Determine the [x, y] coordinate at the center of the cell enclosing the given text.  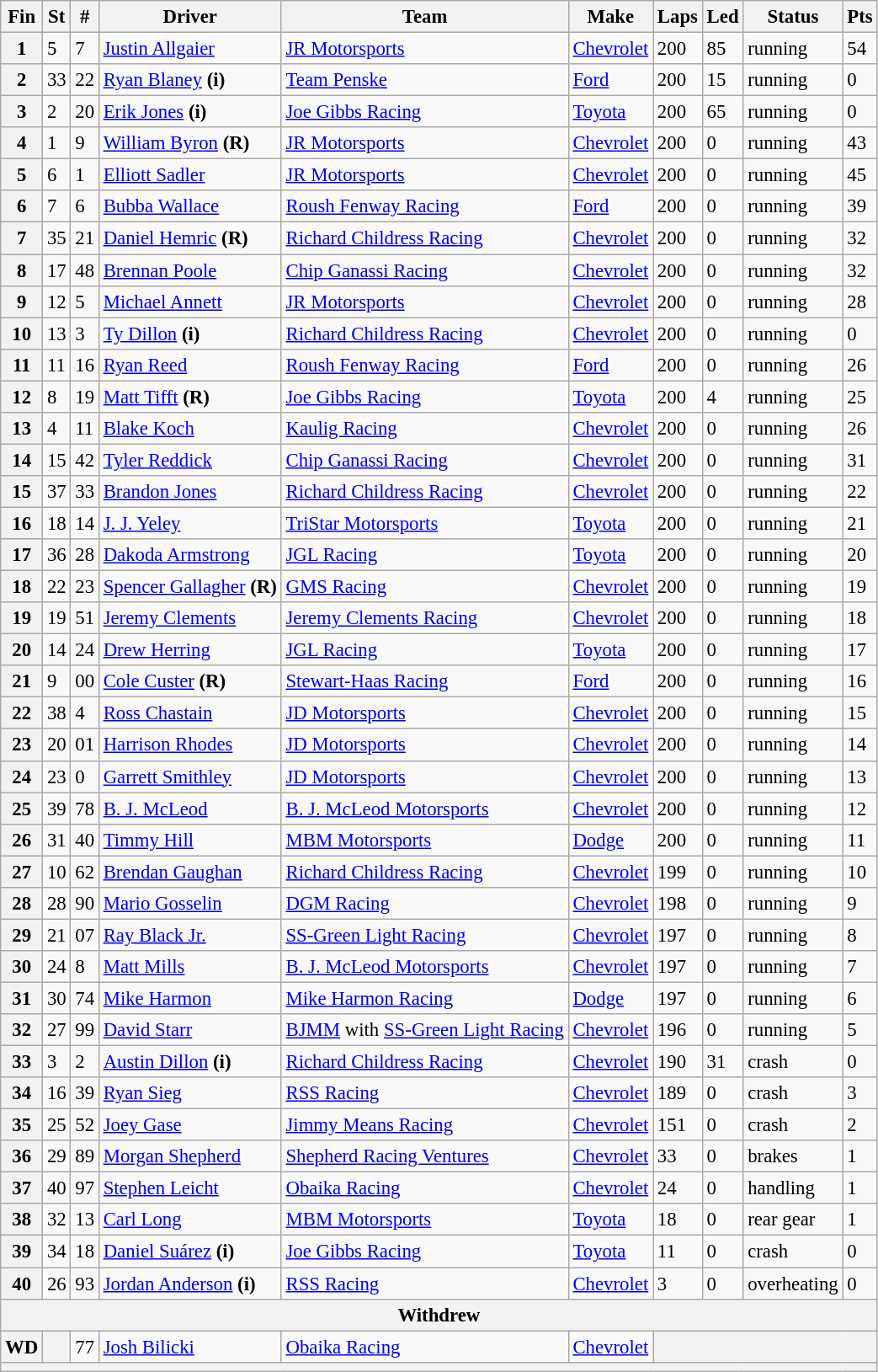
43 [860, 143]
48 [84, 270]
Team [424, 17]
Jeremy Clements [190, 618]
Elliott Sadler [190, 175]
rear gear [793, 1220]
Make [610, 17]
Kaulig Racing [424, 429]
Mario Gosselin [190, 904]
B. J. McLeod [190, 809]
Matt Tifft (R) [190, 397]
BJMM with SS-Green Light Racing [424, 1030]
DGM Racing [424, 904]
Michael Annett [190, 302]
J. J. Yeley [190, 523]
Ross Chastain [190, 713]
Josh Bilicki [190, 1347]
Team Penske [424, 80]
overheating [793, 1284]
David Starr [190, 1030]
Fin [22, 17]
01 [84, 745]
SS-Green Light Racing [424, 935]
190 [678, 1062]
89 [84, 1156]
Brendan Gaughan [190, 872]
GMS Racing [424, 587]
Brandon Jones [190, 492]
Pts [860, 17]
51 [84, 618]
Jeremy Clements Racing [424, 618]
97 [84, 1188]
52 [84, 1125]
Tyler Reddick [190, 460]
85 [722, 49]
65 [722, 112]
Spencer Gallagher (R) [190, 587]
Withdrew [439, 1315]
Drew Herring [190, 650]
# [84, 17]
Matt Mills [190, 967]
WD [22, 1347]
Jimmy Means Racing [424, 1125]
93 [84, 1284]
TriStar Motorsports [424, 523]
Morgan Shepherd [190, 1156]
Ryan Sieg [190, 1093]
198 [678, 904]
Stephen Leicht [190, 1188]
196 [678, 1030]
45 [860, 175]
Bubba Wallace [190, 206]
99 [84, 1030]
77 [84, 1347]
Driver [190, 17]
Jordan Anderson (i) [190, 1284]
Dakoda Armstrong [190, 555]
Daniel Suárez (i) [190, 1252]
Ryan Reed [190, 365]
Austin Dillon (i) [190, 1062]
William Byron (R) [190, 143]
Cole Custer (R) [190, 681]
Brennan Poole [190, 270]
Daniel Hemric (R) [190, 238]
78 [84, 809]
42 [84, 460]
Stewart-Haas Racing [424, 681]
54 [860, 49]
Garrett Smithley [190, 777]
Ryan Blaney (i) [190, 80]
Blake Koch [190, 429]
Mike Harmon Racing [424, 998]
Timmy Hill [190, 840]
74 [84, 998]
Shepherd Racing Ventures [424, 1156]
151 [678, 1125]
handling [793, 1188]
90 [84, 904]
Harrison Rhodes [190, 745]
Joey Gase [190, 1125]
brakes [793, 1156]
Mike Harmon [190, 998]
Status [793, 17]
199 [678, 872]
Erik Jones (i) [190, 112]
Justin Allgaier [190, 49]
189 [678, 1093]
62 [84, 872]
07 [84, 935]
Ty Dillon (i) [190, 334]
Ray Black Jr. [190, 935]
00 [84, 681]
St [57, 17]
Laps [678, 17]
Carl Long [190, 1220]
Led [722, 17]
